Capture the cell that displays the provided text and extract its [X, Y] central coordinate. 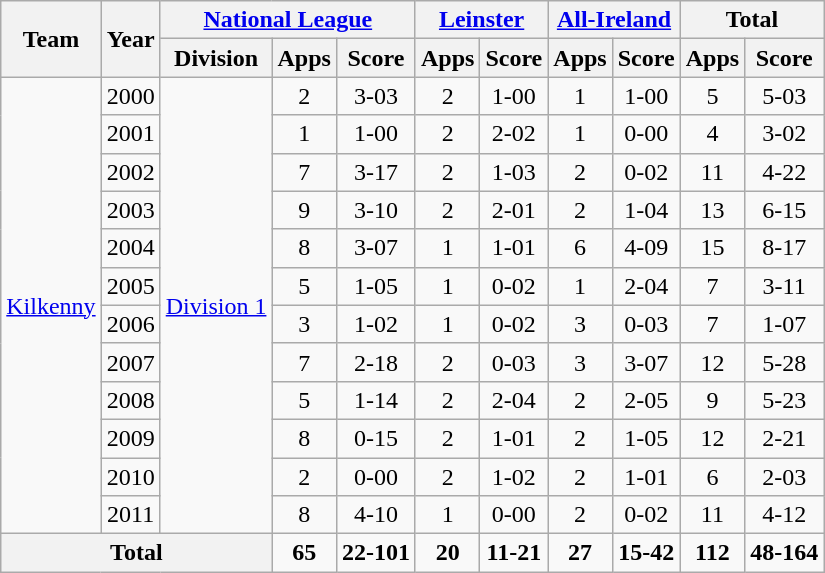
48-164 [784, 553]
27 [580, 553]
Team [51, 39]
5-03 [784, 96]
All-Ireland [614, 20]
2007 [130, 362]
0-15 [376, 438]
2-05 [646, 400]
15-42 [646, 553]
Year [130, 39]
2003 [130, 210]
20 [447, 553]
2005 [130, 286]
2008 [130, 400]
National League [288, 20]
65 [304, 553]
4-12 [784, 515]
11-21 [514, 553]
112 [712, 553]
8-17 [784, 248]
2009 [130, 438]
3-02 [784, 134]
1-07 [784, 324]
Kilkenny [51, 306]
1-03 [514, 172]
1-04 [646, 210]
3-11 [784, 286]
Division [216, 58]
15 [712, 248]
2001 [130, 134]
6-15 [784, 210]
2002 [130, 172]
4-09 [646, 248]
13 [712, 210]
Division 1 [216, 306]
5-28 [784, 362]
3-17 [376, 172]
2-21 [784, 438]
2-02 [514, 134]
2006 [130, 324]
1-14 [376, 400]
22-101 [376, 553]
2010 [130, 477]
2000 [130, 96]
2-01 [514, 210]
Leinster [481, 20]
5-23 [784, 400]
4-22 [784, 172]
3-10 [376, 210]
2-03 [784, 477]
2011 [130, 515]
2004 [130, 248]
2-18 [376, 362]
4 [712, 134]
4-10 [376, 515]
3-03 [376, 96]
